For the text-containing cell, return its midpoint in (x, y) coordinate format. 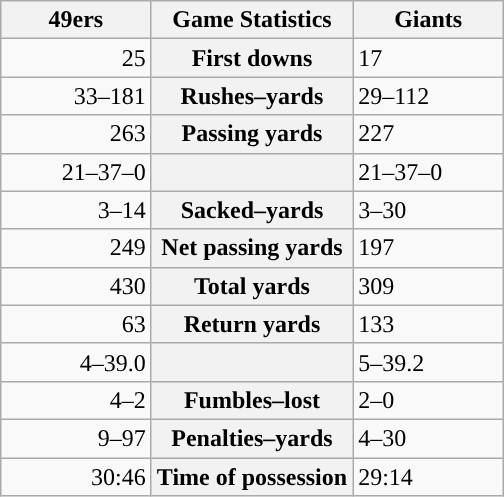
Total yards (252, 286)
4–30 (428, 438)
Penalties–yards (252, 438)
4–2 (76, 400)
Game Statistics (252, 20)
197 (428, 248)
49ers (76, 20)
5–39.2 (428, 362)
Sacked–yards (252, 210)
29:14 (428, 477)
25 (76, 58)
133 (428, 324)
Net passing yards (252, 248)
3–14 (76, 210)
17 (428, 58)
9–97 (76, 438)
First downs (252, 58)
4–39.0 (76, 362)
430 (76, 286)
Rushes–yards (252, 96)
3–30 (428, 210)
227 (428, 134)
63 (76, 324)
29–112 (428, 96)
Fumbles–lost (252, 400)
Time of possession (252, 477)
263 (76, 134)
30:46 (76, 477)
Passing yards (252, 134)
33–181 (76, 96)
Giants (428, 20)
249 (76, 248)
Return yards (252, 324)
309 (428, 286)
2–0 (428, 400)
